Capture the cell that displays the provided text and extract its [x, y] central coordinate. 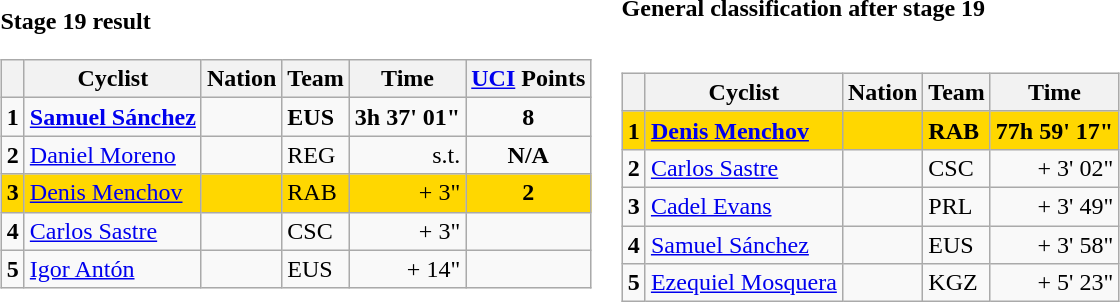
+ 3' 58" [1054, 245]
+ 3' 02" [1054, 168]
REG [316, 155]
Cadel Evans [744, 206]
s.t. [407, 155]
8 [528, 117]
Daniel Moreno [112, 155]
Igor Antón [112, 269]
KGZ [957, 283]
UCI Points [528, 79]
3h 37' 01" [407, 117]
PRL [957, 206]
+ 3' 49" [1054, 206]
N/A [528, 155]
77h 59' 17" [1054, 130]
Ezequiel Mosquera [744, 283]
+ 14" [407, 269]
+ 5' 23" [1054, 283]
